Search for the cell housing the specified text and yield its (x, y) center coordinate. 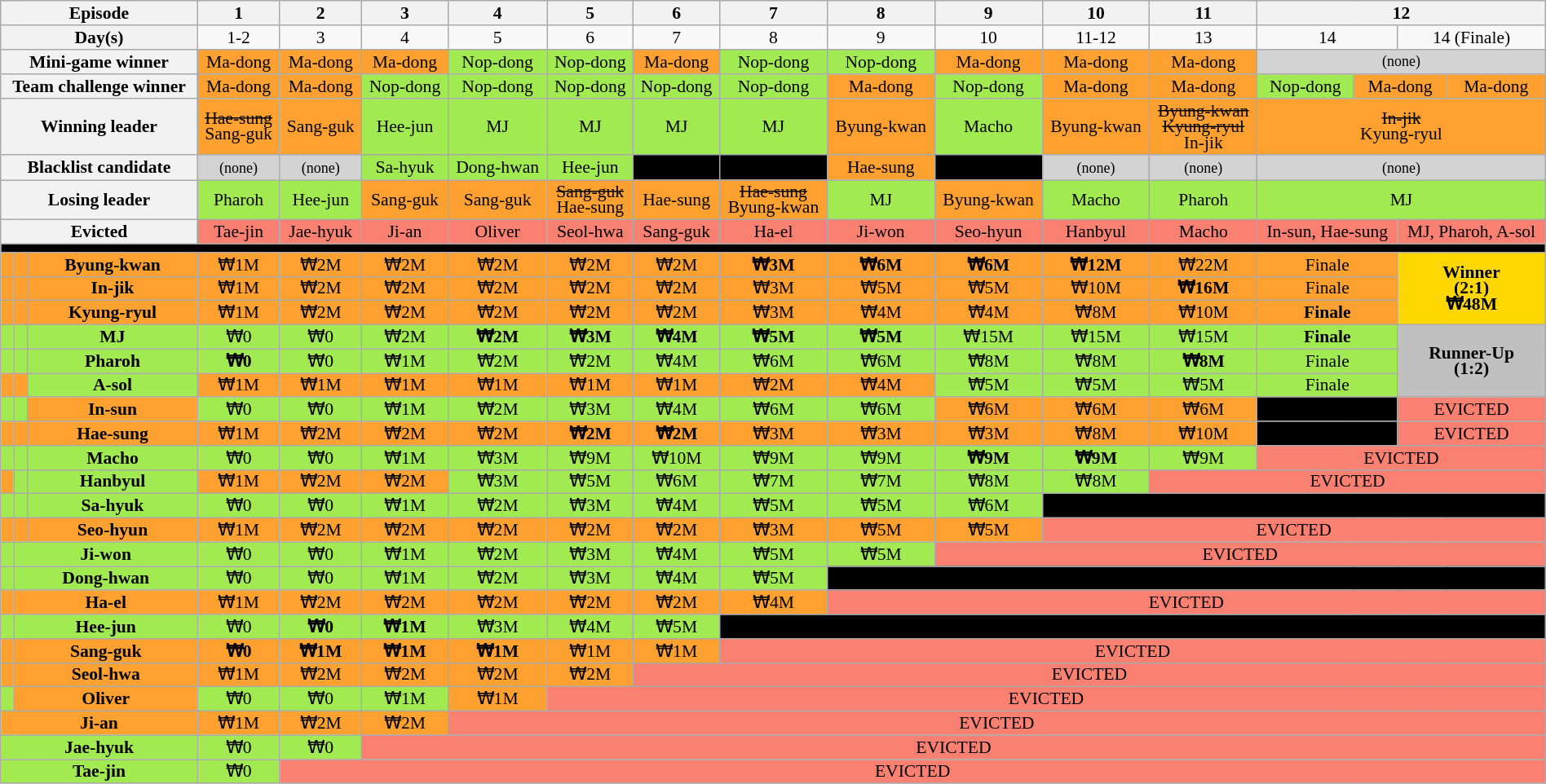
Day(s) (99, 37)
MJ, Pharoh, A-sol (1471, 232)
1 (238, 13)
₩22M (1204, 265)
Mini-game winner (99, 62)
Kyung-ryul (113, 313)
Runner-Up(1:2) (1471, 362)
2 (321, 13)
13 (1204, 37)
A-sol (113, 385)
Hae-sungByung-kwan (774, 200)
1-2 (238, 37)
Losing leader (99, 200)
11-12 (1096, 37)
Hae-sungSang-guk (238, 127)
Sang-gukHae-sung (590, 200)
14 (1327, 37)
Team challenge winner (99, 87)
In-jikKyung-ryul (1402, 127)
In-sun, Hae-sung (1327, 232)
In-sun (113, 410)
Winning leader (99, 127)
11 (1204, 13)
Blacklist candidate (99, 168)
Byung-kwanKyung-ryulIn-jik (1204, 127)
Episode (99, 13)
Evicted (99, 232)
In-jik (113, 288)
Winner(2:1)₩48M (1471, 288)
₩12M (1096, 265)
₩16M (1204, 288)
12 (1402, 13)
14 (Finale) (1471, 37)
